Pinpoint the cell where the given text exists, returning its (X, Y) midpoint coordinate. 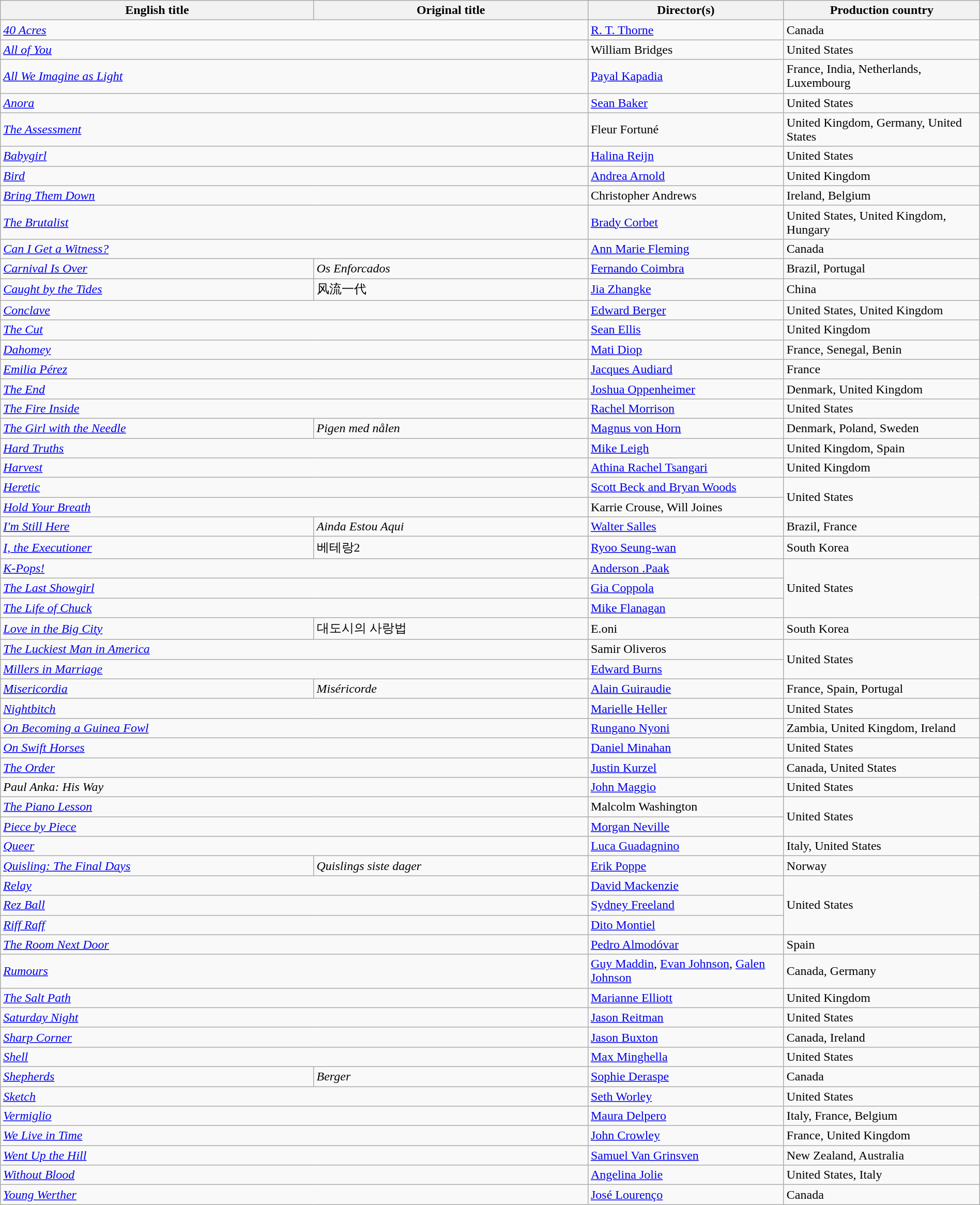
United States, Italy (882, 1175)
Athina Rachel Tsangari (685, 468)
대도시의 사랑법 (451, 629)
Canada, Germany (882, 971)
Emilia Pérez (295, 369)
Bring Them Down (295, 195)
Ainda Estou Aqui (451, 527)
The Cut (295, 330)
Miséricorde (451, 689)
Rez Ball (295, 905)
Maura Delpero (685, 1116)
Italy, United States (882, 846)
José Lourenço (685, 1195)
The Last Showgirl (295, 588)
On Swift Horses (295, 748)
Morgan Neville (685, 827)
Fleur Fortuné (685, 129)
Samuel Van Grinsven (685, 1155)
Edward Burns (685, 669)
Dahomey (295, 349)
Bird (295, 176)
I, the Executioner (157, 548)
The Fire Inside (295, 408)
Angelina Jolie (685, 1175)
Sharp Corner (295, 1037)
Piece by Piece (295, 827)
Ireland, Belgium (882, 195)
Paul Anka: His Way (295, 787)
Max Minghella (685, 1057)
Fernando Coimbra (685, 268)
Carnival Is Over (157, 268)
New Zealand, Australia (882, 1155)
Young Werther (295, 1195)
Can I Get a Witness? (295, 249)
Jacques Audiard (685, 369)
Caught by the Tides (157, 289)
David Mackenzie (685, 886)
Luca Guadagnino (685, 846)
The End (295, 389)
Pigen med nålen (451, 428)
William Bridges (685, 50)
Saturday Night (295, 1017)
Joshua Oppenheimer (685, 389)
Went Up the Hill (295, 1155)
Rachel Morrison (685, 408)
Denmark, Poland, Sweden (882, 428)
France (882, 369)
Italy, France, Belgium (882, 1116)
Director(s) (685, 10)
Sean Baker (685, 103)
Harvest (295, 468)
Hard Truths (295, 448)
United States, United Kingdom, Hungary (882, 222)
The Order (295, 768)
The Brutalist (295, 222)
Millers in Marriage (295, 669)
Sketch (295, 1096)
R. T. Thorne (685, 30)
Jason Reitman (685, 1017)
Shell (295, 1057)
Berger (451, 1076)
Edward Berger (685, 310)
Justin Kurzel (685, 768)
Conclave (295, 310)
Love in the Big City (157, 629)
Guy Maddin, Evan Johnson, Galen Johnson (685, 971)
The Salt Path (295, 998)
Sophie Deraspe (685, 1076)
Marielle Heller (685, 708)
Samir Oliveros (685, 649)
Zambia, United Kingdom, Ireland (882, 728)
Spain (882, 944)
Original title (451, 10)
Jason Buxton (685, 1037)
Production country (882, 10)
Ryoo Seung-wan (685, 548)
All of You (295, 50)
Sean Ellis (685, 330)
John Crowley (685, 1136)
Pedro Almodóvar (685, 944)
Norway (882, 866)
Misericordia (157, 689)
The Piano Lesson (295, 807)
E.oni (685, 629)
The Girl with the Needle (157, 428)
Nightbitch (295, 708)
Sydney Freeland (685, 905)
On Becoming a Guinea Fowl (295, 728)
40 Acres (295, 30)
The Life of Chuck (295, 607)
Gia Coppola (685, 588)
Without Blood (295, 1175)
Christopher Andrews (685, 195)
John Maggio (685, 787)
Payal Kapadia (685, 77)
United States, United Kingdom (882, 310)
Hold Your Breath (295, 507)
Canada, Ireland (882, 1037)
Os Enforcados (451, 268)
United Kingdom, Germany, United States (882, 129)
United Kingdom, Spain (882, 448)
Karrie Crouse, Will Joines (685, 507)
Rumours (295, 971)
Anora (295, 103)
Queer (295, 846)
Mati Diop (685, 349)
Vermiglio (295, 1116)
Halina Reijn (685, 156)
English title (157, 10)
I'm Still Here (157, 527)
Marianne Elliott (685, 998)
Scott Beck and Bryan Woods (685, 487)
Brazil, France (882, 527)
Denmark, United Kingdom (882, 389)
Quislings siste dager (451, 866)
Quisling: The Final Days (157, 866)
Walter Salles (685, 527)
Mike Flanagan (685, 607)
Malcolm Washington (685, 807)
The Luckiest Man in America (295, 649)
Relay (295, 886)
We Live in Time (295, 1136)
France, Senegal, Benin (882, 349)
Brady Corbet (685, 222)
K-Pops! (295, 568)
베테랑2 (451, 548)
Brazil, Portugal (882, 268)
Andrea Arnold (685, 176)
Anderson .Paak (685, 568)
Seth Worley (685, 1096)
风流一代 (451, 289)
Rungano Nyoni (685, 728)
Riff Raff (295, 925)
Ann Marie Fleming (685, 249)
France, India, Netherlands, Luxembourg (882, 77)
Dito Montiel (685, 925)
Mike Leigh (685, 448)
Alain Guiraudie (685, 689)
All We Imagine as Light (295, 77)
Magnus von Horn (685, 428)
France, United Kingdom (882, 1136)
The Assessment (295, 129)
The Room Next Door (295, 944)
Shepherds (157, 1076)
Canada, United States (882, 768)
China (882, 289)
Heretic (295, 487)
France, Spain, Portugal (882, 689)
Babygirl (295, 156)
Daniel Minahan (685, 748)
Jia Zhangke (685, 289)
Erik Poppe (685, 866)
